Detect which cell encompasses the target text, then output its (x, y) center coordinate. 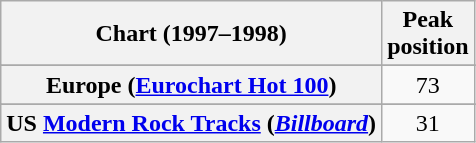
Europe (Eurochart Hot 100) (192, 85)
Chart (1997–1998) (192, 34)
31 (428, 123)
Peakposition (428, 34)
US Modern Rock Tracks (Billboard) (192, 123)
73 (428, 85)
